Pinpoint the cell where the given text exists, returning its (X, Y) midpoint coordinate. 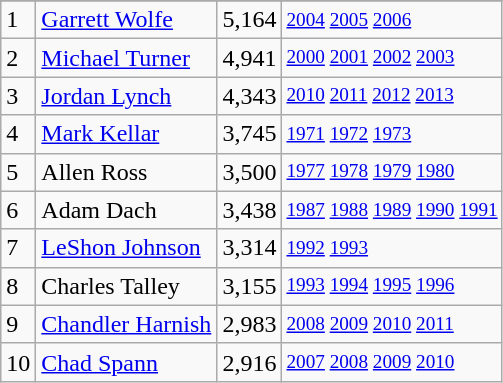
Chad Spann (126, 362)
2000 2001 2002 2003 (392, 58)
5 (18, 172)
3 (18, 96)
2,983 (250, 324)
1992 1993 (392, 248)
3,314 (250, 248)
3,438 (250, 210)
Allen Ross (126, 172)
LeShon Johnson (126, 248)
Charles Talley (126, 286)
7 (18, 248)
8 (18, 286)
1987 1988 1989 1990 1991 (392, 210)
1971 1972 1973 (392, 134)
2,916 (250, 362)
6 (18, 210)
2 (18, 58)
1 (18, 20)
3,745 (250, 134)
2008 2009 2010 2011 (392, 324)
5,164 (250, 20)
1977 1978 1979 1980 (392, 172)
4,343 (250, 96)
Garrett Wolfe (126, 20)
4 (18, 134)
1993 1994 1995 1996 (392, 286)
3,500 (250, 172)
Chandler Harnish (126, 324)
Mark Kellar (126, 134)
2004 2005 2006 (392, 20)
2010 2011 2012 2013 (392, 96)
10 (18, 362)
Michael Turner (126, 58)
Adam Dach (126, 210)
9 (18, 324)
3,155 (250, 286)
4,941 (250, 58)
Jordan Lynch (126, 96)
2007 2008 2009 2010 (392, 362)
